Scan for the cell matching the given text and deliver its [x, y] coordinate at center. 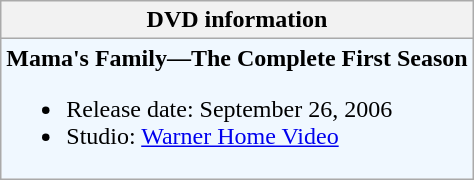
DVD information [237, 20]
Mama's Family—The Complete First SeasonRelease date: September 26, 2006Studio: Warner Home Video [237, 109]
